Detect which cell encompasses the target text, then output its (x, y) center coordinate. 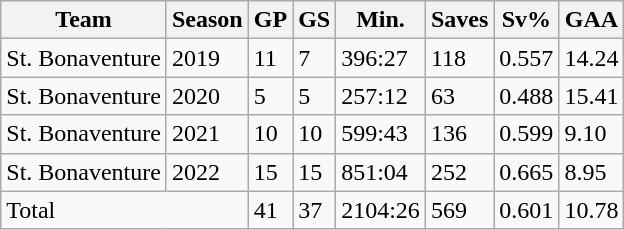
569 (459, 210)
GAA (592, 20)
GP (270, 20)
41 (270, 210)
GS (314, 20)
257:12 (381, 96)
63 (459, 96)
599:43 (381, 134)
Min. (381, 20)
0.599 (526, 134)
Team (84, 20)
118 (459, 58)
7 (314, 58)
851:04 (381, 172)
Season (207, 20)
2021 (207, 134)
252 (459, 172)
0.557 (526, 58)
9.10 (592, 134)
Sv% (526, 20)
15.41 (592, 96)
0.488 (526, 96)
Saves (459, 20)
2019 (207, 58)
Total (124, 210)
2104:26 (381, 210)
2022 (207, 172)
396:27 (381, 58)
14.24 (592, 58)
0.665 (526, 172)
2020 (207, 96)
11 (270, 58)
10.78 (592, 210)
136 (459, 134)
37 (314, 210)
8.95 (592, 172)
0.601 (526, 210)
